Find where the given text appears and provide that cell's center as [X, Y] coordinate. 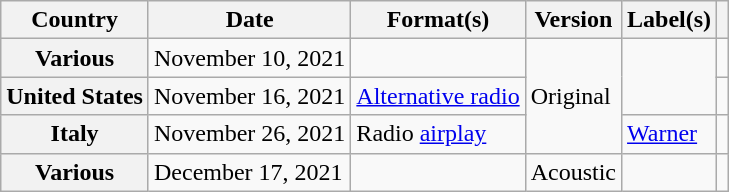
Date [249, 20]
December 17, 2021 [249, 172]
November 10, 2021 [249, 58]
November 16, 2021 [249, 96]
Radio airplay [438, 134]
Italy [75, 134]
Acoustic [573, 172]
Original [573, 96]
Country [75, 20]
United States [75, 96]
Alternative radio [438, 96]
Warner [670, 134]
Format(s) [438, 20]
November 26, 2021 [249, 134]
Version [573, 20]
Label(s) [670, 20]
